Detect which cell encompasses the target text, then output its (x, y) center coordinate. 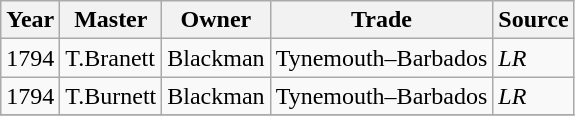
T.Burnett (111, 96)
Trade (382, 20)
T.Branett (111, 58)
Master (111, 20)
Year (30, 20)
Owner (216, 20)
Source (534, 20)
